Determine the (x, y) coordinate at the center of the cell enclosing the given text.  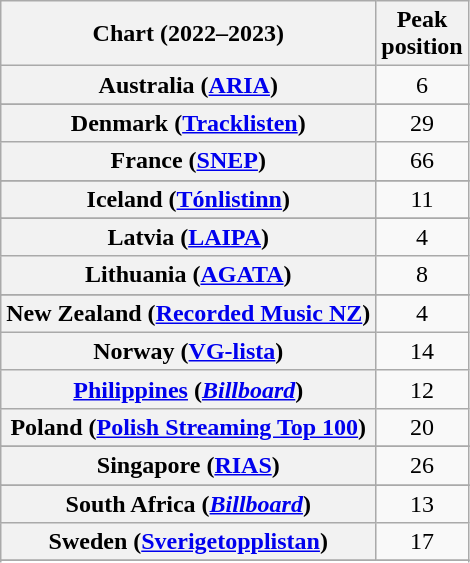
Latvia (LAIPA) (188, 237)
Australia (ARIA) (188, 85)
Chart (2022–2023) (188, 34)
France (SNEP) (188, 161)
Iceland (Tónlistinn) (188, 199)
20 (422, 427)
8 (422, 275)
Philippines (Billboard) (188, 389)
Lithuania (AGATA) (188, 275)
Peakposition (422, 34)
Norway (VG-lista) (188, 351)
6 (422, 85)
66 (422, 161)
29 (422, 123)
New Zealand (Recorded Music NZ) (188, 313)
12 (422, 389)
South Africa (Billboard) (188, 503)
17 (422, 542)
11 (422, 199)
26 (422, 465)
13 (422, 503)
Singapore (RIAS) (188, 465)
14 (422, 351)
Poland (Polish Streaming Top 100) (188, 427)
Denmark (Tracklisten) (188, 123)
Sweden (Sverigetopplistan) (188, 542)
